Return the (x, y) coordinate for the center point of the cell that contains the specified text.  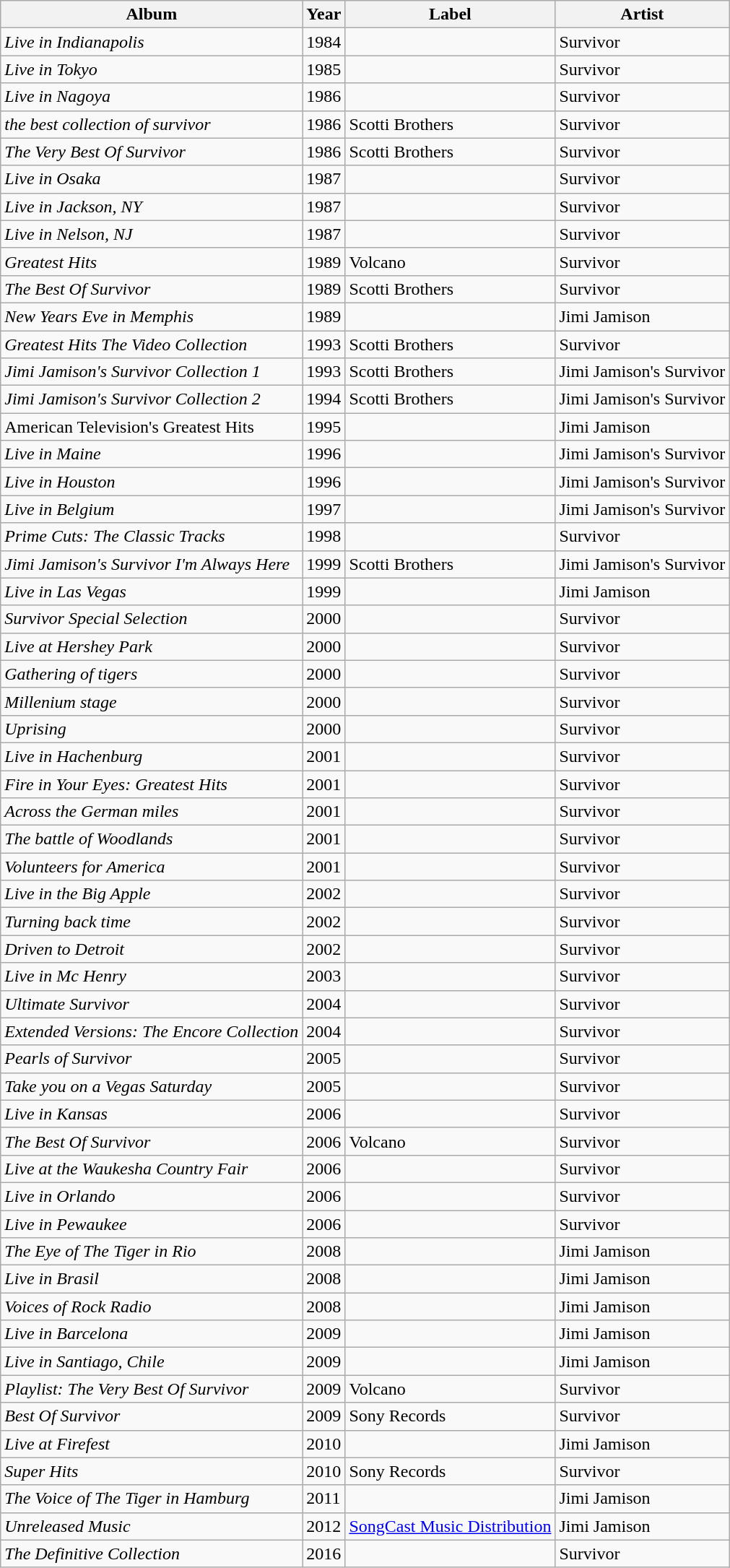
Jimi Jamison's Survivor Collection 2 (152, 399)
Unreleased Music (152, 1526)
1995 (323, 427)
Live in Houston (152, 482)
Uprising (152, 729)
Live in Mc Henry (152, 976)
1998 (323, 537)
1985 (323, 69)
Live in Maine (152, 454)
Live in Pewaukee (152, 1224)
Gathering of tigers (152, 674)
Turning back time (152, 922)
Live at the Waukesha Country Fair (152, 1169)
2016 (323, 1554)
Best Of Survivor (152, 1416)
Across the German miles (152, 812)
Live in Barcelona (152, 1334)
Ultimate Survivor (152, 1004)
Driven to Detroit (152, 949)
Live in Osaka (152, 179)
Live in Orlando (152, 1196)
1994 (323, 399)
Take you on a Vegas Saturday (152, 1086)
Extended Versions: The Encore Collection (152, 1031)
Year (323, 14)
Greatest Hits (152, 261)
Live in Nagoya (152, 97)
Voices of Rock Radio (152, 1307)
Live in Kansas (152, 1114)
Jimi Jamison's Survivor Collection 1 (152, 372)
Live in Santiago, Chile (152, 1361)
Prime Cuts: The Classic Tracks (152, 537)
New Years Eve in Memphis (152, 316)
The Eye of The Tiger in Rio (152, 1252)
The Definitive Collection (152, 1554)
Millenium stage (152, 701)
Live at Hershey Park (152, 646)
Greatest Hits The Video Collection (152, 345)
Artist (643, 14)
The Very Best Of Survivor (152, 152)
Fire in Your Eyes: Greatest Hits (152, 784)
The Voice of The Tiger in Hamburg (152, 1499)
Live in the Big Apple (152, 894)
Playlist: The Very Best Of Survivor (152, 1389)
2003 (323, 976)
Survivor Special Selection (152, 619)
2012 (323, 1526)
the best collection of survivor (152, 124)
Live in Tokyo (152, 69)
Volunteers for America (152, 867)
Super Hits (152, 1471)
The battle of Woodlands (152, 839)
Jimi Jamison's Survivor I'm Always Here (152, 564)
2011 (323, 1499)
Album (152, 14)
American Television's Greatest Hits (152, 427)
Live in Las Vegas (152, 592)
Live in Jackson, NY (152, 207)
Pearls of Survivor (152, 1059)
Label (451, 14)
Live in Brasil (152, 1279)
Live in Nelson, NJ (152, 234)
1984 (323, 42)
SongCast Music Distribution (451, 1526)
1997 (323, 509)
Live at Firefest (152, 1444)
Live in Indianapolis (152, 42)
Live in Hachenburg (152, 756)
Live in Belgium (152, 509)
